Provide the (x, y) coordinate of the cell's center where the given text is located.  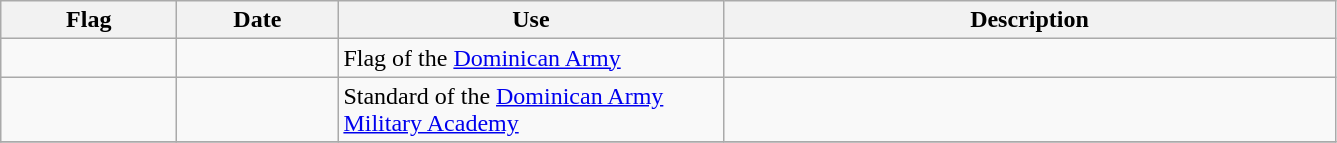
Date (258, 20)
Description (1030, 20)
Flag (89, 20)
Standard of the Dominican Army Military Academy (531, 110)
Flag of the Dominican Army (531, 58)
Use (531, 20)
